Output the (x, y) coordinate of the center of the cell containing the given text.  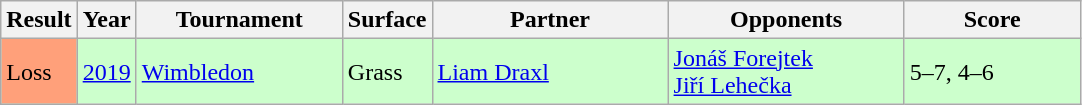
Partner (550, 20)
Wimbledon (239, 72)
Score (992, 20)
Result (39, 20)
Surface (387, 20)
Liam Draxl (550, 72)
Opponents (786, 20)
5–7, 4–6 (992, 72)
2019 (106, 72)
Tournament (239, 20)
Jonáš Forejtek Jiří Lehečka (786, 72)
Grass (387, 72)
Year (106, 20)
Loss (39, 72)
